Output the (x, y) coordinate of the center of the cell containing the given text.  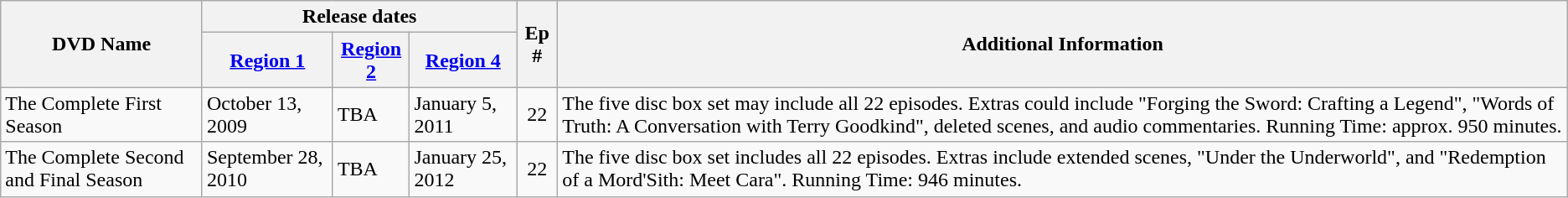
The Complete First Season (102, 114)
Region 4 (463, 60)
January 25, 2012 (463, 169)
Release dates (358, 17)
The Complete Second and Final Season (102, 169)
DVD Name (102, 44)
October 13, 2009 (267, 114)
January 5, 2011 (463, 114)
Region 1 (267, 60)
Additional Information (1063, 44)
Ep # (538, 44)
September 28, 2010 (267, 169)
Region 2 (371, 60)
